Locate the cell with the specified text and output its [X, Y] center coordinate. 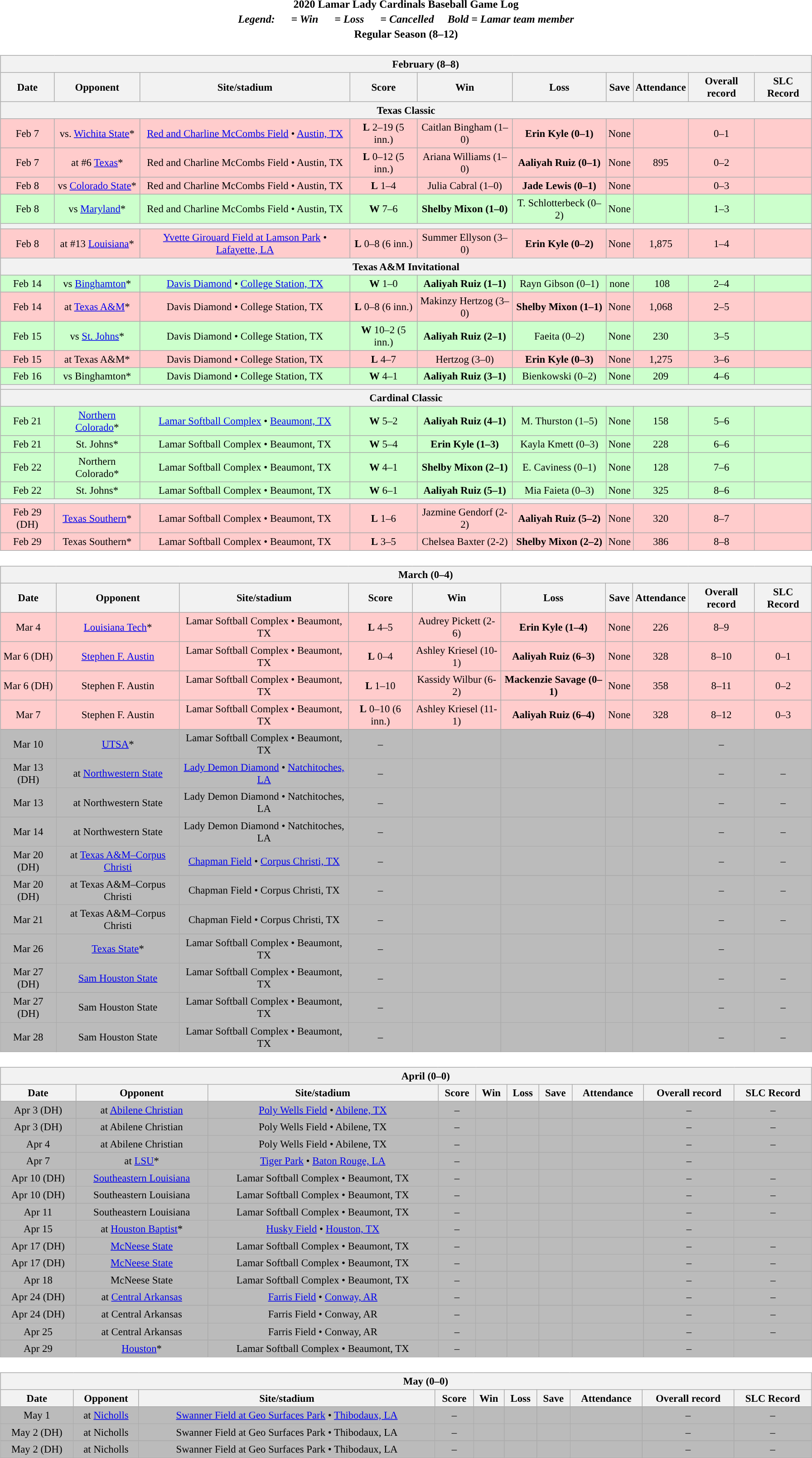
Chelsea Baxter (2-2) [465, 542]
3–5 [721, 335]
Kayla Kmett (0–3) [559, 444]
Shelby Mixon (1–0) [465, 209]
8–10 [721, 656]
228 [661, 444]
Aaliyah Ruiz (5–2) [559, 519]
Audrey Pickett (2-6) [457, 627]
320 [661, 519]
Julia Cabral (1–0) [465, 186]
W 1–0 [383, 283]
L 4–5 [381, 627]
at #6 Texas* [97, 163]
Apr 18 [38, 1280]
vs. Wichita State* [97, 133]
Mackenzie Savage (0–1) [554, 685]
Shelby Mixon (2–2) [559, 542]
UTSA* [118, 744]
7–6 [721, 468]
Cardinal Classic [406, 398]
W 7–6 [383, 209]
L 0–4 [381, 656]
2–4 [721, 283]
L 2–19 (5 inn.) [383, 133]
vs Maryland* [97, 209]
E. Caviness (0–1) [559, 468]
at Houston Baptist* [141, 1229]
8–8 [721, 542]
Apr 25 [38, 1332]
226 [661, 627]
vs St. Johns* [97, 335]
L 1–6 [383, 519]
W 10–2 (5 inn.) [383, 335]
Aaliyah Ruiz (6–3) [554, 656]
L 1–10 [381, 685]
Feb 29 (DH) [28, 519]
W 5–2 [383, 421]
Mar 4 [28, 627]
Shelby Mixon (2–1) [465, 468]
1,275 [661, 359]
Aaliyah Ruiz (3–1) [465, 376]
230 [661, 335]
209 [661, 376]
Mar 7 [28, 714]
W 6–1 [383, 491]
3–6 [721, 359]
Aaliyah Ruiz (1–1) [465, 283]
895 [661, 163]
Mar 28 [28, 1036]
Feb 29 [28, 542]
Mar 10 [28, 744]
Ariana Williams (1–0) [465, 163]
Jazmine Gendorf (2-2) [465, 519]
4–6 [721, 376]
L 4–7 [383, 359]
8–7 [721, 519]
April (0–0) [406, 1076]
Mia Faieta (0–3) [559, 491]
5–6 [721, 421]
Houston* [141, 1348]
February (8–8) [406, 64]
Caitlan Bingham (1–0) [465, 133]
Erin Kyle (0–1) [559, 133]
Erin Kyle (0–3) [559, 359]
Faeita (0–2) [559, 335]
158 [661, 421]
108 [661, 283]
Mar 21 [28, 919]
Erin Kyle (1–3) [465, 444]
Aaliyah Ruiz (4–1) [465, 421]
May 1 [37, 1415]
M. Thurston (1–5) [559, 421]
Mar 13 (DH) [28, 773]
Aaliyah Ruiz (5–1) [465, 491]
T. Schlotterbeck (0–2) [559, 209]
Erin Kyle (0–2) [559, 243]
Hertzog (3–0) [465, 359]
1–4 [721, 243]
325 [661, 491]
Texas A&M Invitational [406, 267]
Apr 4 [38, 1144]
Erin Kyle (1–4) [554, 627]
8–12 [721, 714]
8–11 [721, 685]
Husky Field • Houston, TX [323, 1229]
Texas State* [118, 949]
Bienkowski (0–2) [559, 376]
6–6 [721, 444]
Apr 11 [38, 1212]
Mar 13 [28, 802]
Jade Lewis (0–1) [559, 186]
386 [661, 542]
May (0–0) [406, 1381]
1–3 [721, 209]
Aaliyah Ruiz (0–1) [559, 163]
Ashley Kriesel (10-1) [457, 656]
none [619, 283]
W 5–4 [383, 444]
8–6 [721, 491]
Yvette Girouard Field at Lamson Park • Lafayette, LA [245, 243]
vs Colorado State* [97, 186]
Mar 26 [28, 949]
Apr 29 [38, 1348]
128 [661, 468]
Makinzy Hertzog (3–0) [465, 306]
Apr 7 [38, 1161]
Summer Ellyson (3–0) [465, 243]
Aaliyah Ruiz (2–1) [465, 335]
L 1–4 [383, 186]
L 0–12 (5 inn.) [383, 163]
Shelby Mixon (1–1) [559, 306]
1,875 [661, 243]
1,068 [661, 306]
Apr 15 [38, 1229]
Texas Classic [406, 110]
Rayn Gibson (0–1) [559, 283]
at LSU* [141, 1161]
L 0–10 (6 inn.) [381, 714]
358 [661, 685]
at #13 Louisiana* [97, 243]
8–9 [721, 627]
2–5 [721, 306]
Kassidy Wilbur (6-2) [457, 685]
L 3–5 [383, 542]
Tiger Park • Baton Rouge, LA [323, 1161]
Feb 16 [28, 376]
Mar 14 [28, 831]
Ashley Kriesel (11-1) [457, 714]
March (0–4) [406, 574]
Aaliyah Ruiz (6–4) [554, 714]
Louisiana Tech* [118, 627]
